Return [x, y] of the center of cell containing provided text 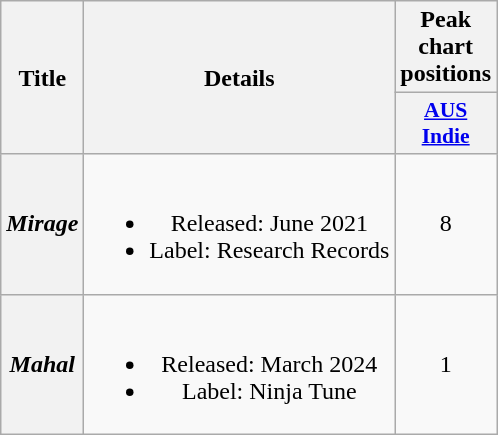
Peak chartpositions [446, 47]
1 [446, 364]
Released: June 2021Label: Research Records [240, 224]
Mirage [42, 224]
8 [446, 224]
Details [240, 78]
Released: March 2024Label: Ninja Tune [240, 364]
Title [42, 78]
AUS Indie [446, 124]
Mahal [42, 364]
